Determine the (X, Y) coordinate at the center of the cell enclosing the given text.  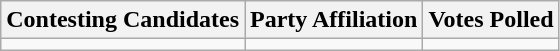
Contesting Candidates (123, 20)
Votes Polled (491, 20)
Party Affiliation (334, 20)
